Locate the cell with the specified text and output its [X, Y] center coordinate. 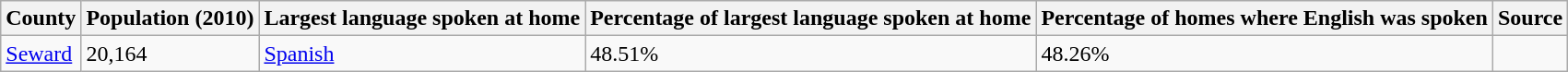
48.26% [1265, 54]
20,164 [170, 54]
Population (2010) [170, 18]
Spanish [422, 54]
48.51% [811, 54]
Percentage of largest language spoken at home [811, 18]
Largest language spoken at home [422, 18]
County [41, 18]
Seward [41, 54]
Source [1530, 18]
Percentage of homes where English was spoken [1265, 18]
